Return the [X, Y] coordinate for the center point of the cell that contains the specified text.  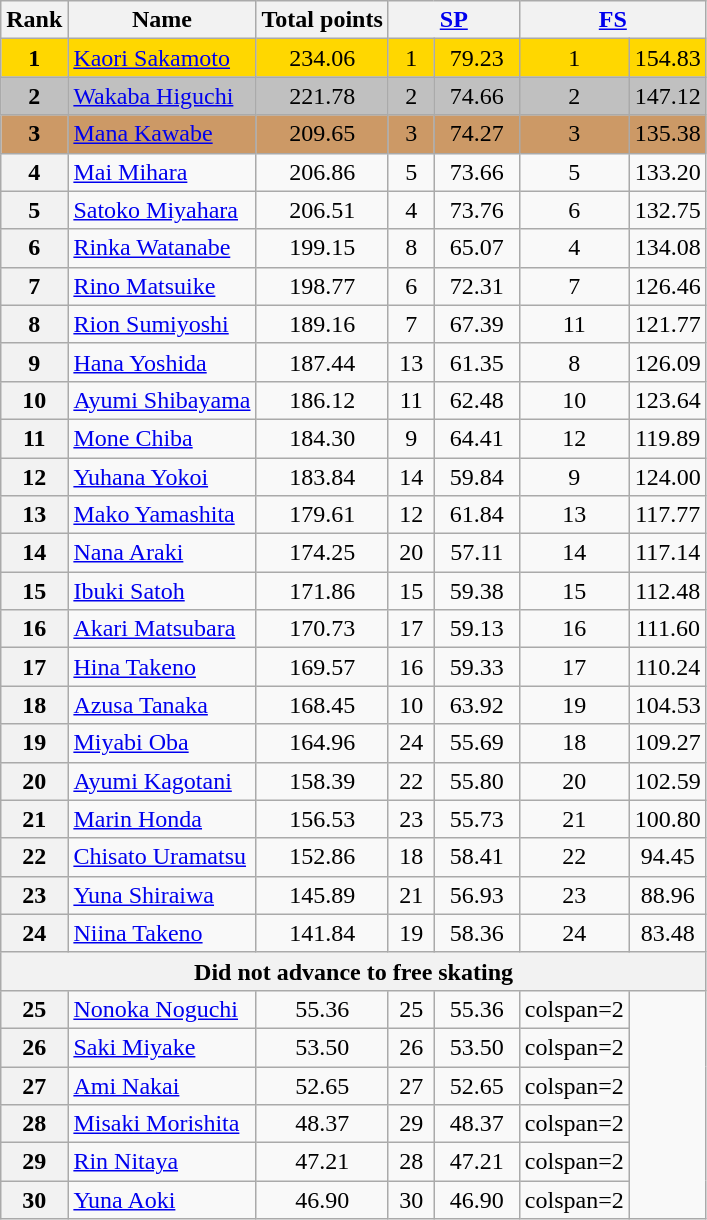
Ayumi Shibayama [162, 400]
Niina Takeno [162, 933]
179.61 [322, 515]
145.89 [322, 895]
Hina Takeno [162, 667]
Yuna Aoki [162, 1200]
64.41 [476, 438]
123.64 [668, 400]
109.27 [668, 743]
Did not advance to free skating [354, 971]
174.25 [322, 553]
206.51 [322, 210]
132.75 [668, 210]
Chisato Uramatsu [162, 857]
134.08 [668, 248]
187.44 [322, 362]
59.13 [476, 629]
65.07 [476, 248]
55.69 [476, 743]
Mana Kawabe [162, 134]
104.53 [668, 705]
94.45 [668, 857]
59.38 [476, 591]
57.11 [476, 553]
206.86 [322, 172]
56.93 [476, 895]
117.77 [668, 515]
Yuhana Yokoi [162, 477]
133.20 [668, 172]
Hana Yoshida [162, 362]
Ayumi Kagotani [162, 781]
Kaori Sakamoto [162, 58]
183.84 [322, 477]
189.16 [322, 324]
Nonoka Noguchi [162, 1009]
FS [612, 20]
147.12 [668, 96]
121.77 [668, 324]
169.57 [322, 667]
Rino Matsuike [162, 286]
Rion Sumiyoshi [162, 324]
Yuna Shiraiwa [162, 895]
Marin Honda [162, 819]
119.89 [668, 438]
135.38 [668, 134]
112.48 [668, 591]
199.15 [322, 248]
198.77 [322, 286]
63.92 [476, 705]
171.86 [322, 591]
Name [162, 20]
55.73 [476, 819]
111.60 [668, 629]
Total points [322, 20]
100.80 [668, 819]
72.31 [476, 286]
Rank [34, 20]
110.24 [668, 667]
156.53 [322, 819]
58.36 [476, 933]
Mone Chiba [162, 438]
61.84 [476, 515]
141.84 [322, 933]
79.23 [476, 58]
Ami Nakai [162, 1085]
Ibuki Satoh [162, 591]
73.66 [476, 172]
117.14 [668, 553]
124.00 [668, 477]
Nana Araki [162, 553]
Mai Mihara [162, 172]
Saki Miyake [162, 1047]
88.96 [668, 895]
59.84 [476, 477]
154.83 [668, 58]
Rinka Watanabe [162, 248]
67.39 [476, 324]
62.48 [476, 400]
184.30 [322, 438]
61.35 [476, 362]
Mako Yamashita [162, 515]
Rin Nitaya [162, 1162]
Akari Matsubara [162, 629]
209.65 [322, 134]
234.06 [322, 58]
SP [454, 20]
74.66 [476, 96]
83.48 [668, 933]
Wakaba Higuchi [162, 96]
Miyabi Oba [162, 743]
126.46 [668, 286]
74.27 [476, 134]
73.76 [476, 210]
102.59 [668, 781]
152.86 [322, 857]
186.12 [322, 400]
Satoko Miyahara [162, 210]
55.80 [476, 781]
158.39 [322, 781]
164.96 [322, 743]
59.33 [476, 667]
221.78 [322, 96]
Azusa Tanaka [162, 705]
168.45 [322, 705]
Misaki Morishita [162, 1124]
170.73 [322, 629]
126.09 [668, 362]
58.41 [476, 857]
